Scan for the cell matching the given text and deliver its [X, Y] coordinate at center. 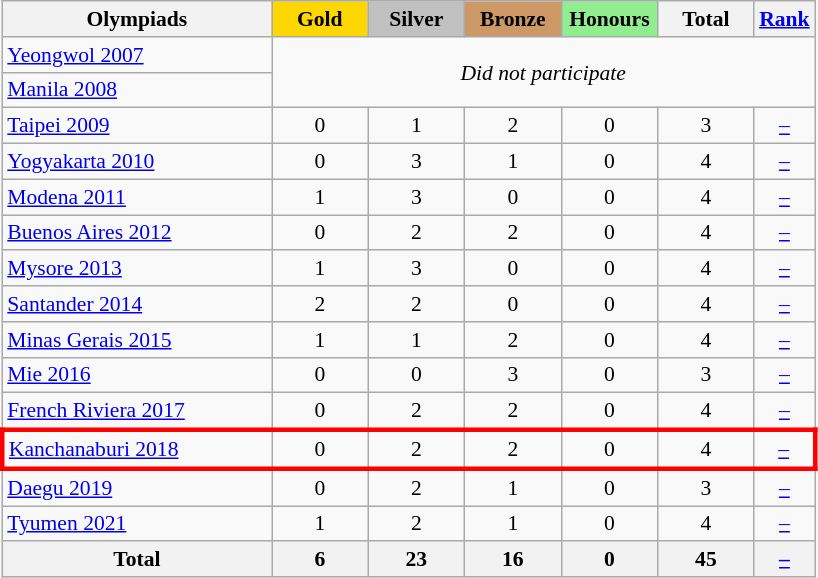
Gold [320, 19]
Minas Gerais 2015 [136, 340]
Taipei 2009 [136, 126]
Buenos Aires 2012 [136, 233]
Did not participate [544, 72]
Mie 2016 [136, 375]
Kanchanaburi 2018 [136, 450]
Honours [610, 19]
16 [514, 560]
Manila 2008 [136, 90]
Daegu 2019 [136, 488]
Bronze [514, 19]
Yogyakarta 2010 [136, 162]
Olympiads [136, 19]
Mysore 2013 [136, 269]
Silver [416, 19]
6 [320, 560]
45 [706, 560]
Modena 2011 [136, 197]
23 [416, 560]
French Riviera 2017 [136, 412]
Tyumen 2021 [136, 524]
Yeongwol 2007 [136, 55]
Santander 2014 [136, 304]
Rank [784, 19]
